Pinpoint the cell where the given text exists, returning its (X, Y) midpoint coordinate. 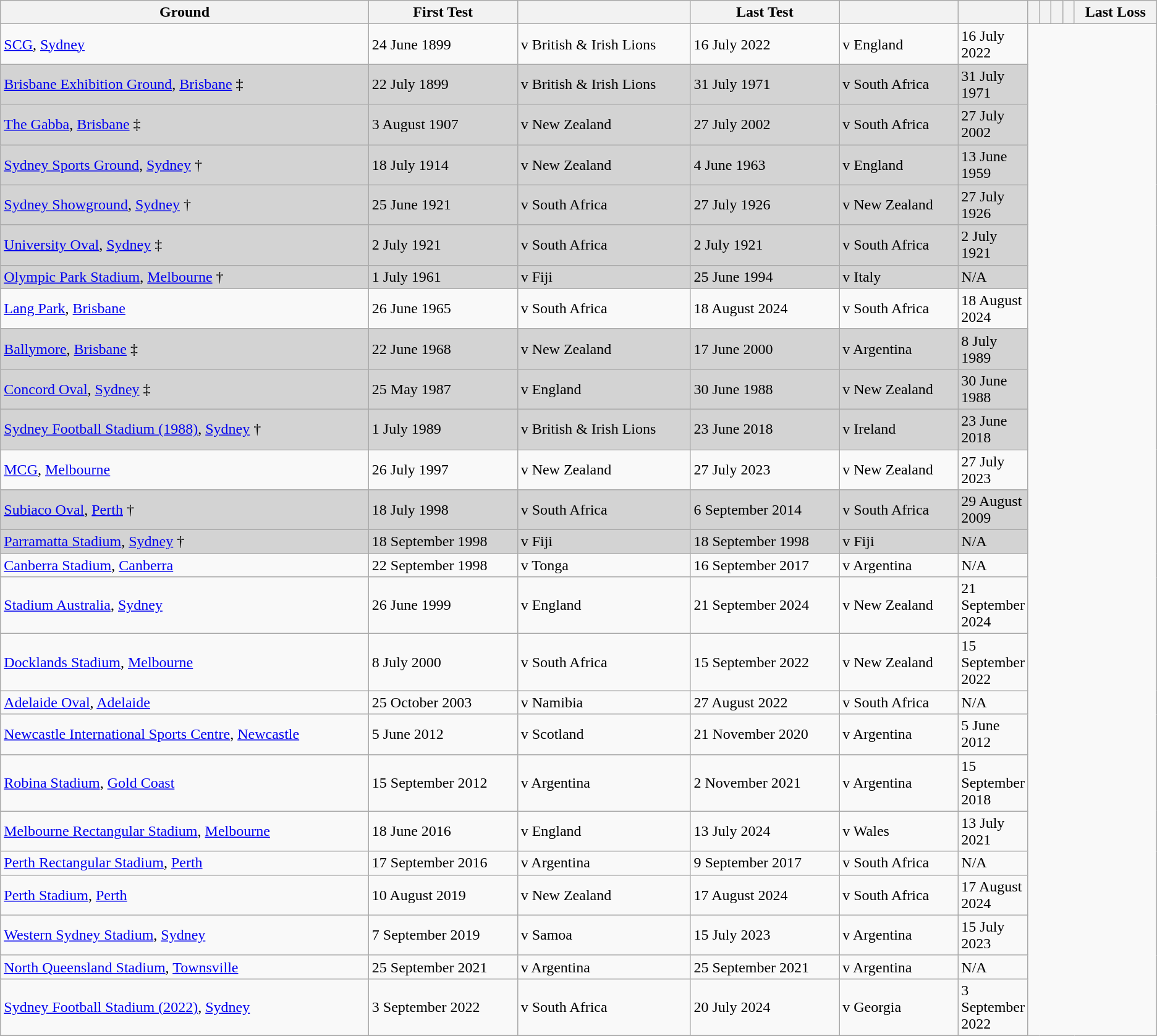
North Queensland Stadium, Townsville (185, 967)
8 July 2000 (443, 662)
15 September 2018 (993, 783)
Melbourne Rectangular Stadium, Melbourne (185, 832)
Perth Stadium, Perth (185, 895)
Sydney Sports Ground, Sydney † (185, 164)
Stadium Australia, Sydney (185, 605)
21 November 2020 (765, 734)
Subiaco Oval, Perth † (185, 510)
9 September 2017 (765, 863)
26 June 1965 (443, 309)
17 September 2016 (443, 863)
v Wales (899, 832)
1 July 1989 (443, 429)
v Namibia (604, 702)
7 September 2019 (443, 935)
18 June 2016 (443, 832)
18 July 1914 (443, 164)
8 July 1989 (993, 348)
Docklands Stadium, Melbourne (185, 662)
25 May 1987 (443, 389)
Parramatta Stadium, Sydney † (185, 542)
Olympic Park Stadium, Melbourne † (185, 277)
26 July 1997 (443, 470)
16 September 2017 (765, 565)
v Ireland (899, 429)
Last Loss (1115, 12)
3 August 1907 (443, 125)
27 August 2022 (765, 702)
v Tonga (604, 565)
22 June 1968 (443, 348)
Robina Stadium, Gold Coast (185, 783)
17 June 2000 (765, 348)
Canberra Stadium, Canberra (185, 565)
Ballymore, Brisbane ‡ (185, 348)
2 November 2021 (765, 783)
25 June 1921 (443, 205)
v Italy (899, 277)
1 July 1961 (443, 277)
13 July 2024 (765, 832)
25 June 1994 (765, 277)
Sydney Football Stadium (2022), Sydney (185, 1007)
v Samoa (604, 935)
MCG, Melbourne (185, 470)
Sydney Football Stadium (1988), Sydney † (185, 429)
SCG, Sydney (185, 44)
First Test (443, 12)
18 July 1998 (443, 510)
13 July 2021 (993, 832)
Ground (185, 12)
24 June 1899 (443, 44)
25 October 2003 (443, 702)
Last Test (765, 12)
22 September 1998 (443, 565)
10 August 2019 (443, 895)
Western Sydney Stadium, Sydney (185, 935)
29 August 2009 (993, 510)
The Gabba, Brisbane ‡ (185, 125)
26 June 1999 (443, 605)
Sydney Showground, Sydney † (185, 205)
6 September 2014 (765, 510)
Adelaide Oval, Adelaide (185, 702)
13 June 1959 (993, 164)
Concord Oval, Sydney ‡ (185, 389)
22 July 1899 (443, 84)
Perth Rectangular Stadium, Perth (185, 863)
Newcastle International Sports Centre, Newcastle (185, 734)
Brisbane Exhibition Ground, Brisbane ‡ (185, 84)
4 June 1963 (765, 164)
15 September 2012 (443, 783)
20 July 2024 (765, 1007)
University Oval, Sydney ‡ (185, 245)
Lang Park, Brisbane (185, 309)
v Scotland (604, 734)
v Georgia (899, 1007)
